Locate the cell with the specified text and output its (X, Y) center coordinate. 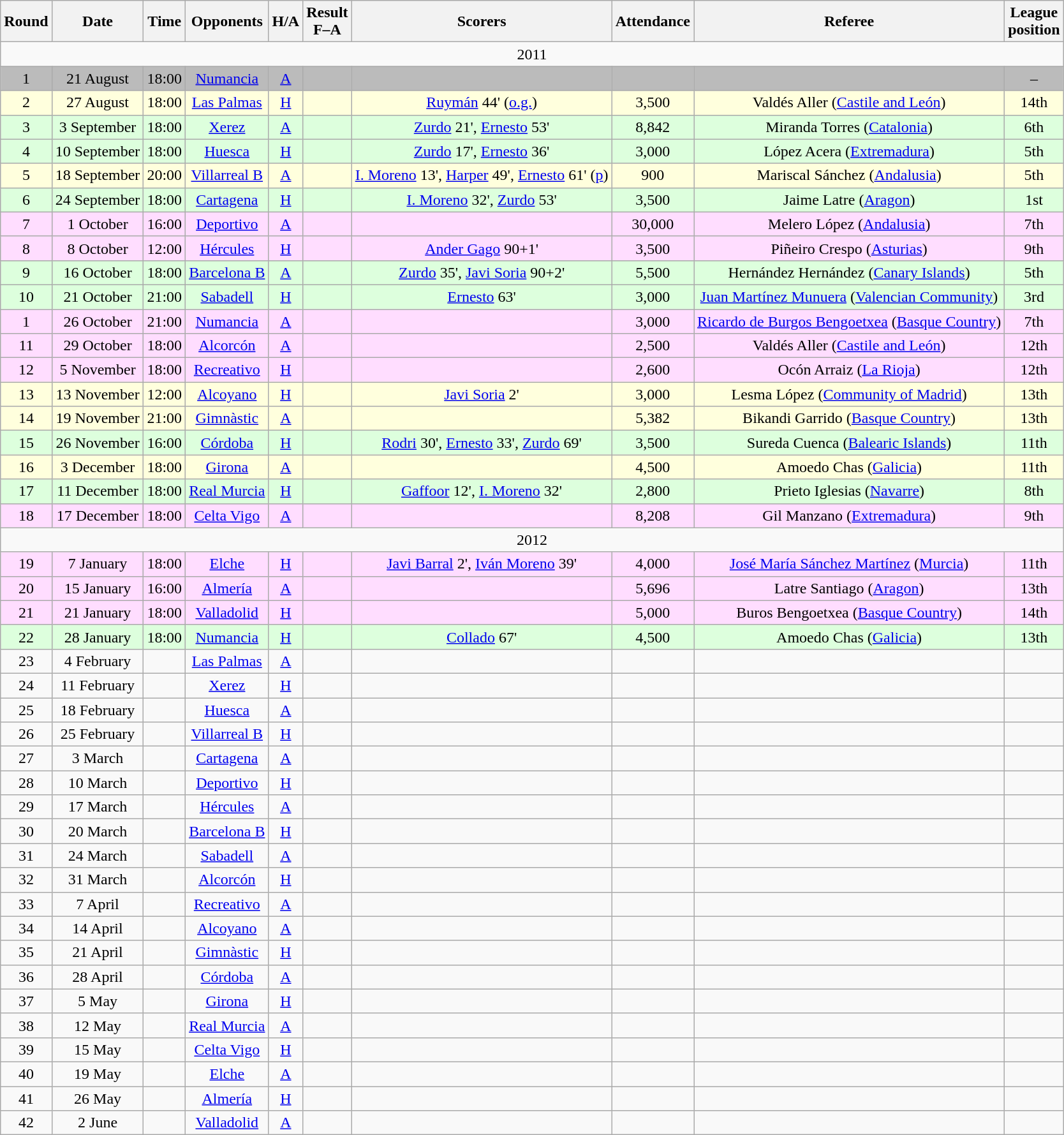
27 August (98, 103)
25 (26, 710)
8 (26, 248)
19 May (98, 1074)
5 May (98, 1001)
17 December (98, 516)
21 January (98, 612)
Ruymán 44' (o.g.) (482, 103)
19 November (98, 419)
26 (26, 734)
Javi Soria 2' (482, 394)
5 November (98, 370)
24 (26, 685)
26 November (98, 443)
24 March (98, 856)
37 (26, 1001)
6 (26, 200)
3 (26, 127)
Rodri 30', Ernesto 33', Zurdo 69' (482, 443)
Zurdo 21', Ernesto 53' (482, 127)
28 (26, 783)
33 (26, 904)
Latre Santiago (Aragon) (850, 588)
Ocón Arraiz (La Rioja) (850, 370)
2011 (532, 54)
23 (26, 661)
Zurdo 35', Javi Soria 90+2' (482, 272)
15 (26, 443)
40 (26, 1074)
14 (26, 419)
9 (26, 272)
15 May (98, 1050)
– (1034, 78)
4,000 (653, 564)
Collado 67' (482, 637)
8th (1034, 491)
8 October (98, 248)
31 March (98, 880)
5,382 (653, 419)
ResultF–A (327, 22)
18 (26, 516)
26 October (98, 321)
5,500 (653, 272)
Attendance (653, 22)
3rd (1034, 297)
Melero López (Andalusia) (850, 224)
2,600 (653, 370)
38 (26, 1025)
Opponents (227, 22)
4 (26, 151)
Zurdo 17', Ernesto 36' (482, 151)
12 May (98, 1025)
Time (165, 22)
Hernández Hernández (Canary Islands) (850, 272)
Sureda Cuenca (Balearic Islands) (850, 443)
21 (26, 612)
29 October (98, 346)
20 (26, 588)
28 January (98, 637)
34 (26, 928)
20 March (98, 831)
3 September (98, 127)
2,800 (653, 491)
1st (1034, 200)
30,000 (653, 224)
3 March (98, 759)
5,696 (653, 588)
Ricardo de Burgos Bengoetxea (Basque Country) (850, 321)
10 (26, 297)
15 January (98, 588)
5,000 (653, 612)
Jaime Latre (Aragon) (850, 200)
13 (26, 394)
3 December (98, 467)
35 (26, 953)
I. Moreno 13', Harper 49', Ernesto 61' (p) (482, 175)
26 May (98, 1098)
López Acera (Extremadura) (850, 151)
17 March (98, 807)
21 October (98, 297)
Gil Manzano (Extremadura) (850, 516)
7 (26, 224)
10 September (98, 151)
22 (26, 637)
14 April (98, 928)
José María Sánchez Martínez (Murcia) (850, 564)
18 September (98, 175)
21 August (98, 78)
25 February (98, 734)
4 February (98, 661)
28 April (98, 977)
41 (26, 1098)
Miranda Torres (Catalonia) (850, 127)
17 (26, 491)
27 (26, 759)
Date (98, 22)
H/A (286, 22)
I. Moreno 32', Zurdo 53' (482, 200)
18 February (98, 710)
Gaffoor 12', I. Moreno 32' (482, 491)
Scorers (482, 22)
8,208 (653, 516)
Juan Martínez Munuera (Valencian Community) (850, 297)
Buros Bengoetxea (Basque Country) (850, 612)
1 October (98, 224)
16 (26, 467)
Round (26, 22)
11 December (98, 491)
36 (26, 977)
Ernesto 63' (482, 297)
13 November (98, 394)
11 February (98, 685)
20:00 (165, 175)
42 (26, 1123)
10 March (98, 783)
2 June (98, 1123)
29 (26, 807)
Prieto Iglesias (Navarre) (850, 491)
Leagueposition (1034, 22)
24 September (98, 200)
6th (1034, 127)
2 (26, 103)
19 (26, 564)
2012 (532, 540)
11 (26, 346)
2,500 (653, 346)
7 April (98, 904)
5 (26, 175)
Mariscal Sánchez (Andalusia) (850, 175)
900 (653, 175)
21 April (98, 953)
30 (26, 831)
39 (26, 1050)
7 January (98, 564)
Referee (850, 22)
32 (26, 880)
31 (26, 856)
Bikandi Garrido (Basque Country) (850, 419)
Lesma López (Community of Madrid) (850, 394)
16 October (98, 272)
Piñeiro Crespo (Asturias) (850, 248)
12 (26, 370)
Ander Gago 90+1' (482, 248)
Javi Barral 2', Iván Moreno 39' (482, 564)
8,842 (653, 127)
